Determine the (X, Y) coordinate at the center of the cell enclosing the given text.  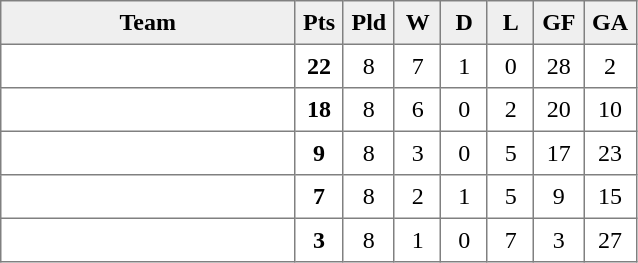
17 (559, 153)
6 (417, 110)
28 (559, 66)
20 (559, 110)
22 (319, 66)
27 (610, 240)
GF (559, 23)
18 (319, 110)
Pld (368, 23)
D (464, 23)
15 (610, 197)
Pts (319, 23)
GA (610, 23)
W (417, 23)
Team (148, 23)
10 (610, 110)
23 (610, 153)
L (510, 23)
